Scan for the cell matching the given text and deliver its (X, Y) coordinate at center. 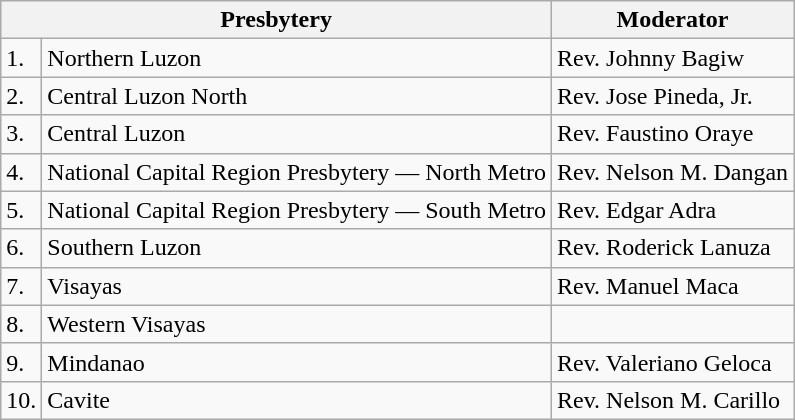
National Capital Region Presbytery ― South Metro (297, 210)
Rev. Nelson M. Carillo (672, 400)
8. (22, 324)
10. (22, 400)
Cavite (297, 400)
Southern Luzon (297, 248)
2. (22, 96)
Rev. Jose Pineda, Jr. (672, 96)
Central Luzon (297, 134)
5. (22, 210)
9. (22, 362)
7. (22, 286)
Rev. Manuel Maca (672, 286)
Rev. Nelson M. Dangan (672, 172)
Moderator (672, 20)
Mindanao (297, 362)
Presbytery (276, 20)
Central Luzon North (297, 96)
Rev. Faustino Oraye (672, 134)
Northern Luzon (297, 58)
6. (22, 248)
Western Visayas (297, 324)
National Capital Region Presbytery ― North Metro (297, 172)
3. (22, 134)
Visayas (297, 286)
4. (22, 172)
Rev. Valeriano Geloca (672, 362)
Rev. Johnny Bagiw (672, 58)
Rev. Roderick Lanuza (672, 248)
Rev. Edgar Adra (672, 210)
1. (22, 58)
